Capture the cell that displays the provided text and extract its [X, Y] central coordinate. 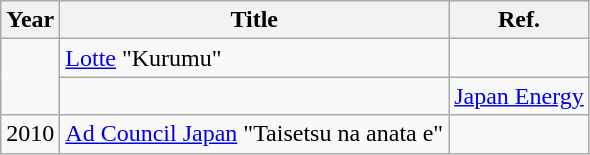
Title [254, 20]
Japan Energy [520, 96]
Lotte "Kurumu" [254, 58]
Ref. [520, 20]
Year [30, 20]
Ad Council Japan "Taisetsu na anata e" [254, 134]
2010 [30, 134]
